Extract the [X, Y] coordinate from the center of the cell holding the provided text.  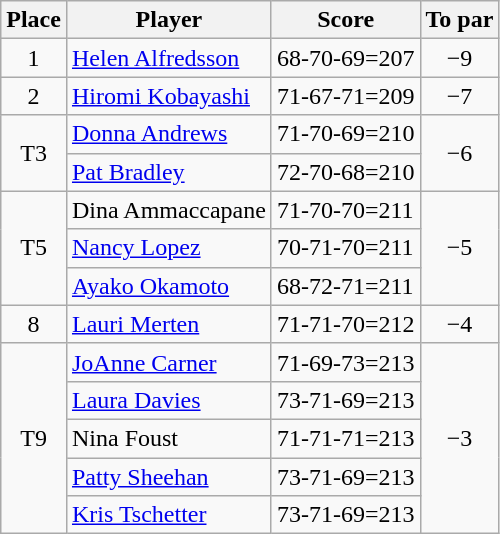
71-71-70=212 [346, 324]
Patty Sheehan [168, 477]
Lauri Merten [168, 324]
Dina Ammaccapane [168, 210]
72-70-68=210 [346, 172]
−6 [460, 153]
−5 [460, 248]
T5 [34, 248]
71-70-70=211 [346, 210]
JoAnne Carner [168, 362]
Player [168, 20]
Helen Alfredsson [168, 58]
T9 [34, 438]
71-69-73=213 [346, 362]
2 [34, 96]
Laura Davies [168, 400]
68-70-69=207 [346, 58]
71-71-71=213 [346, 438]
Hiromi Kobayashi [168, 96]
−3 [460, 438]
71-70-69=210 [346, 134]
−4 [460, 324]
Place [34, 20]
71-67-71=209 [346, 96]
−7 [460, 96]
−9 [460, 58]
68-72-71=211 [346, 286]
8 [34, 324]
70-71-70=211 [346, 248]
Donna Andrews [168, 134]
To par [460, 20]
T3 [34, 153]
1 [34, 58]
Score [346, 20]
Pat Bradley [168, 172]
Nancy Lopez [168, 248]
Kris Tschetter [168, 515]
Nina Foust [168, 438]
Ayako Okamoto [168, 286]
